Return (X, Y) of the center of cell containing provided text 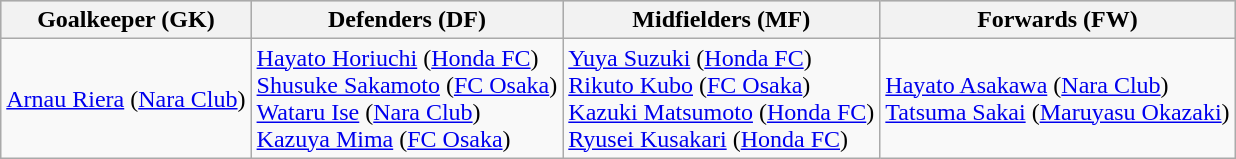
Yuya Suzuki (Honda FC) Rikuto Kubo (FC Osaka) Kazuki Matsumoto (Honda FC) Ryusei Kusakari (Honda FC) (722, 98)
Hayato Asakawa (Nara Club) Tatsuma Sakai (Maruyasu Okazaki) (1058, 98)
Defenders (DF) (407, 20)
Forwards (FW) (1058, 20)
Midfielders (MF) (722, 20)
Arnau Riera (Nara Club) (126, 98)
Goalkeeper (GK) (126, 20)
Hayato Horiuchi (Honda FC) Shusuke Sakamoto (FC Osaka) Wataru Ise (Nara Club) Kazuya Mima (FC Osaka) (407, 98)
